Scan for the cell matching the given text and deliver its (X, Y) coordinate at center. 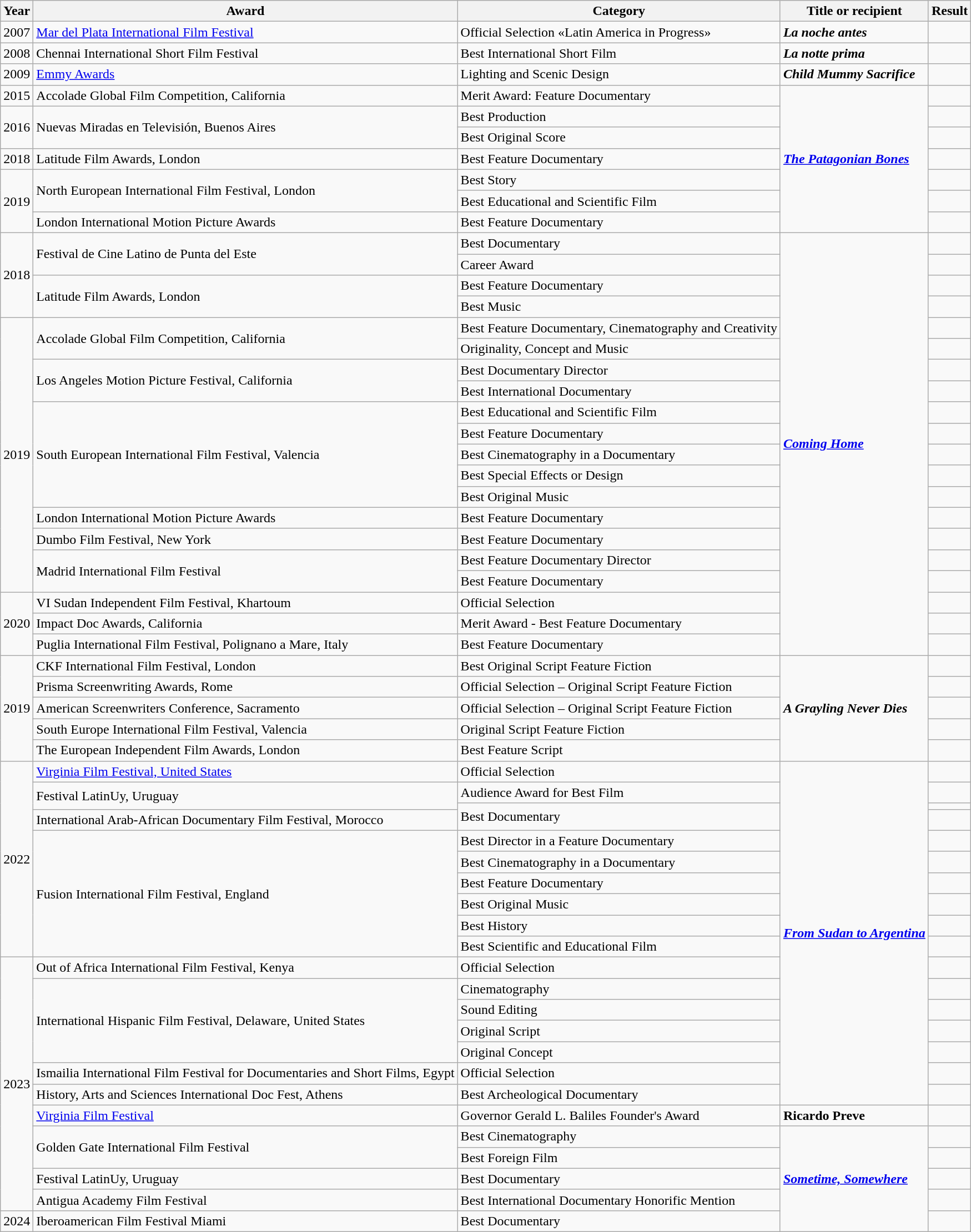
Best Scientific and Educational Film (618, 947)
Dumbo Film Festival, New York (245, 539)
Award (245, 11)
Originality, Concept and Music (618, 349)
2024 (17, 1221)
Best History (618, 925)
Governor Gerald L. Baliles Founder's Award (618, 1115)
Emmy Awards (245, 74)
Golden Gate International Film Festival (245, 1147)
Virginia Film Festival, United States (245, 771)
Year (17, 11)
Result (949, 11)
Child Mummy Sacrifice (854, 74)
2022 (17, 859)
International Hispanic Film Festival, Delaware, United States (245, 1021)
Best Archeological Documentary (618, 1094)
Best Special Effects or Design (618, 476)
American Screenwriters Conference, Sacramento (245, 708)
2009 (17, 74)
Merit Award - Best Feature Documentary (618, 624)
History, Arts and Sciences International Doc Fest, Athens (245, 1094)
Career Award (618, 265)
Best International Short Film (618, 53)
Los Angeles Motion Picture Festival, California (245, 381)
Merit Award: Feature Documentary (618, 95)
Chennai International Short Film Festival (245, 53)
Original Concept (618, 1052)
Category (618, 11)
VI Sudan Independent Film Festival, Khartoum (245, 602)
Best International Documentary Honorific Mention (618, 1200)
Best Feature Documentary, Cinematography and Creativity (618, 328)
2023 (17, 1084)
Virginia Film Festival (245, 1115)
Antigua Academy Film Festival (245, 1200)
Sound Editing (618, 1010)
2020 (17, 623)
The Patagonian Bones (854, 159)
La noche antes (854, 32)
South Europe International Film Festival, Valencia (245, 729)
Best Story (618, 180)
North European International Film Festival, London (245, 190)
Festival de Cine Latino de Punta del Este (245, 254)
Best Original Score (618, 138)
Audience Award for Best Film (618, 792)
Best Production (618, 117)
2007 (17, 32)
CKF International Film Festival, London (245, 666)
2016 (17, 127)
La notte prima (854, 53)
Coming Home (854, 444)
Puglia International Film Festival, Polignano a Mare, Italy (245, 645)
Title or recipient (854, 11)
Impact Doc Awards, California (245, 624)
Best Director in a Feature Documentary (618, 841)
Mar del Plata International Film Festival (245, 32)
Prisma Screenwriting Awards, Rome (245, 687)
Sometime, Somewhere (854, 1179)
Lighting and Scenic Design (618, 74)
Ricardo Preve (854, 1115)
Original Script (618, 1031)
Best Music (618, 307)
Best Original Script Feature Fiction (618, 666)
A Grayling Never Dies (854, 708)
Madrid International Film Festival (245, 570)
Official Selection «Latin America in Progress» (618, 32)
Iberoamerican Film Festival Miami (245, 1221)
South European International Film Festival, Valencia (245, 455)
Nuevas Miradas en Televisión, Buenos Aires (245, 127)
Cinematography (618, 989)
Best Cinematography (618, 1137)
Fusion International Film Festival, England (245, 893)
Ismailia International Film Festival for Documentaries and Short Films, Egypt (245, 1073)
Best Feature Documentary Director (618, 560)
Best Feature Script (618, 750)
2015 (17, 95)
Original Script Feature Fiction (618, 729)
Best International Documentary (618, 391)
2008 (17, 53)
Out of Africa International Film Festival, Kenya (245, 968)
Best Foreign Film (618, 1158)
Best Documentary Director (618, 370)
International Arab-African Documentary Film Festival, Morocco (245, 820)
The European Independent Film Awards, London (245, 750)
From Sudan to Argentina (854, 933)
